Identify which cell holds the provided text, then report its (x, y) central coordinate. 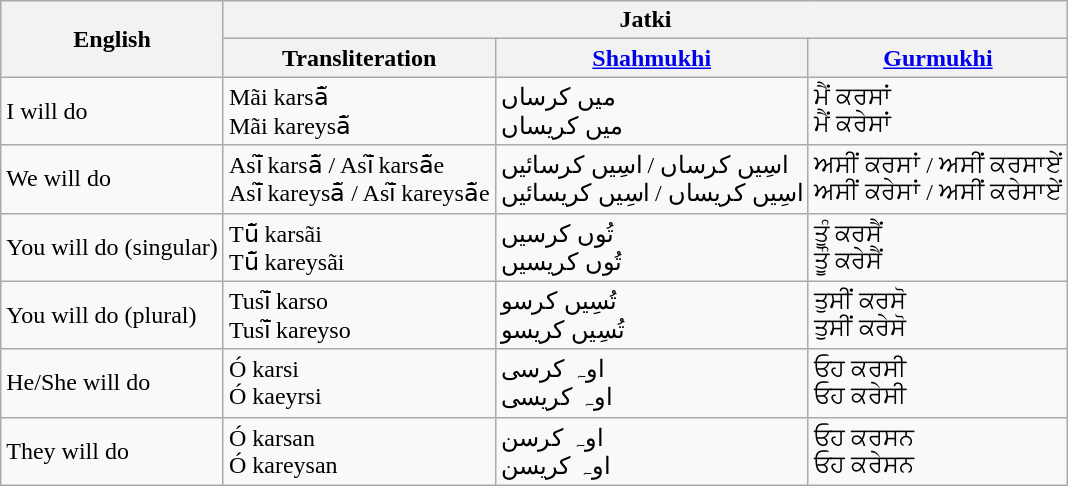
You will do (singular) (112, 247)
I will do (112, 111)
ਤੂੰ ਕਰਸੈਂਤੂੰ ਕਰੇਸੈਂ (938, 247)
ਅਸੀਂ ਕਰਸਾਂ / ਅਸੀਂ ਕਰਸਾਏਂਅਸੀਂ ਕਰੇਸਾਂ / ਅਸੀਂ ਕਰੇਸਾਏਂ (938, 179)
اوہ کرسناوہ کریسن (652, 451)
Tusī̃ karsoTusī̃ kareyso (359, 315)
Ó karsanÓ kareysan (359, 451)
You will do (plural) (112, 315)
He/She will do (112, 383)
Ó karsiÓ kaeyrsi (359, 383)
ਮੈਂ ਕਰਸਾਂਮੈਂ ਕਰੇਸਾਂ (938, 111)
Transliteration (359, 58)
ਤੁਸੀਂ ਕਰਸੋਤੁਸੀਂ ਕਰੇਸੋ (938, 315)
اوہ کرسیاوہ کریسی (652, 383)
Gurmukhi (938, 58)
ਓਹ ਕਰਸੀਓਹ ਕਰੇਸੀ (938, 383)
Tū̃ karsãiTū̃ kareysãi (359, 247)
Jatki (645, 20)
اسِیں کرساں / اسِیں کرسائیںاسِیں کریساں / اسِیں کریسائیں (652, 179)
They will do (112, 451)
تُسِیں کرسوتُسِیں کریسو (652, 315)
تُوں کرسیںتُوں کریسیں (652, 247)
Shahmukhi (652, 58)
We will do (112, 179)
ਓਹ ਕਰਸਨਓਹ ਕਰੇਸਨ (938, 451)
Asī̃ karsā̃ / Asī̃ karsā̃eAsī̃ kareysā̃ / Asī̃ kareysā̃e (359, 179)
میں کرساںمیں کریساں (652, 111)
Mãi karsā̃Mãi kareysā̃ (359, 111)
English (112, 39)
